Provide the (x, y) coordinate of the cell's center where the given text is located.  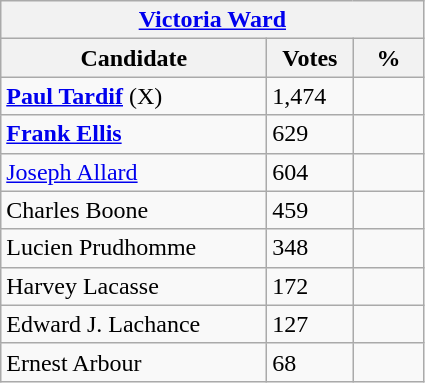
Charles Boone (134, 210)
Lucien Prudhomme (134, 248)
459 (310, 210)
Paul Tardif (X) (134, 96)
Votes (310, 58)
172 (310, 286)
Harvey Lacasse (134, 286)
Edward J. Lachance (134, 324)
Victoria Ward (212, 20)
348 (310, 248)
604 (310, 172)
% (388, 58)
Ernest Arbour (134, 362)
Candidate (134, 58)
68 (310, 362)
1,474 (310, 96)
Joseph Allard (134, 172)
Frank Ellis (134, 134)
127 (310, 324)
629 (310, 134)
